Provide the (X, Y) coordinate of the cell's center where the given text is located.  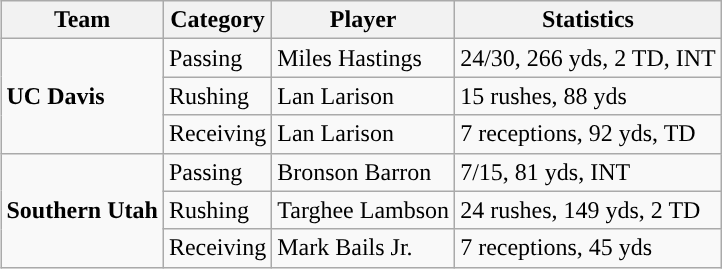
Bronson Barron (364, 172)
24 rushes, 149 yds, 2 TD (588, 210)
Miles Hastings (364, 58)
Mark Bails Jr. (364, 248)
15 rushes, 88 yds (588, 96)
Player (364, 20)
Targhee Lambson (364, 210)
Team (82, 20)
Category (217, 20)
7 receptions, 92 yds, TD (588, 134)
Statistics (588, 20)
7 receptions, 45 yds (588, 248)
24/30, 266 yds, 2 TD, INT (588, 58)
UC Davis (82, 96)
Southern Utah (82, 210)
7/15, 81 yds, INT (588, 172)
